Return [x, y] of the center of cell containing provided text 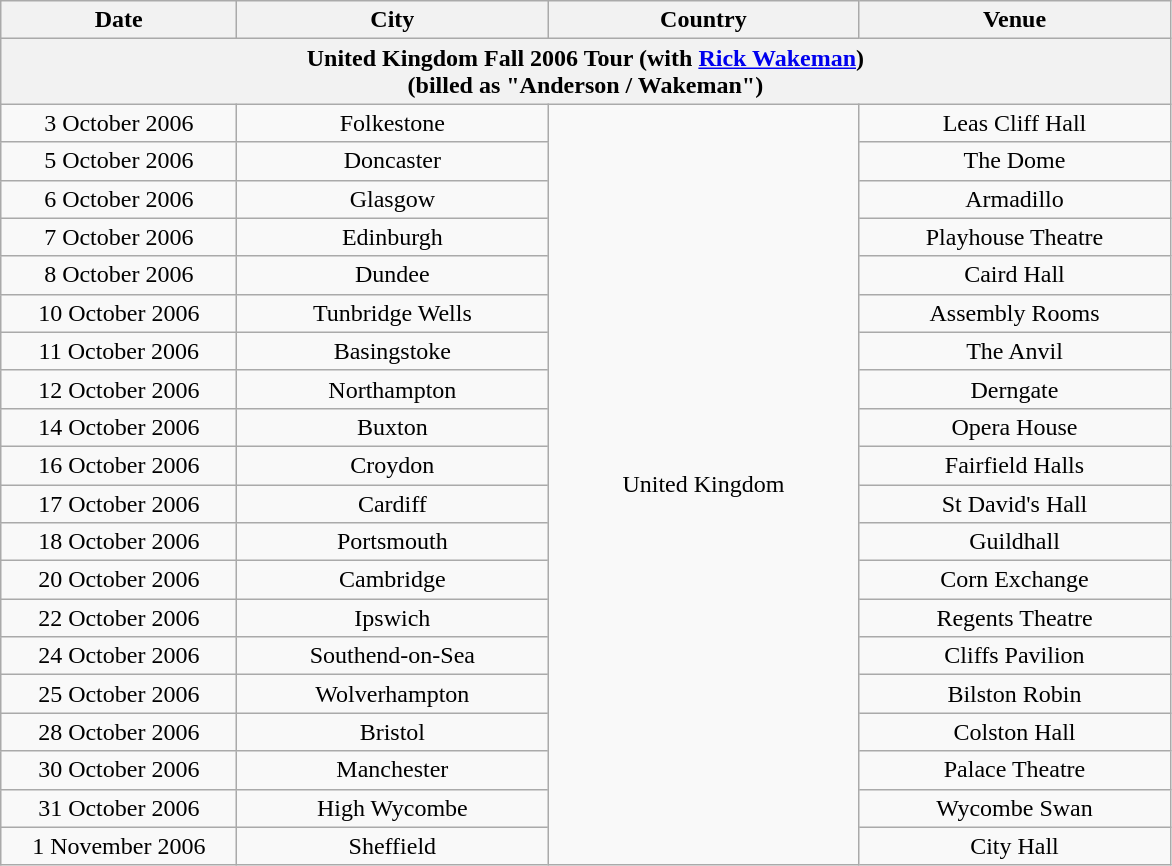
Bilston Robin [1014, 694]
High Wycombe [392, 808]
United Kingdom Fall 2006 Tour (with Rick Wakeman)(billed as "Anderson / Wakeman") [586, 72]
Edinburgh [392, 237]
The Anvil [1014, 351]
22 October 2006 [119, 618]
United Kingdom [704, 484]
Date [119, 20]
12 October 2006 [119, 389]
Croydon [392, 465]
14 October 2006 [119, 427]
Country [704, 20]
18 October 2006 [119, 542]
Portsmouth [392, 542]
Armadillo [1014, 199]
Bristol [392, 732]
20 October 2006 [119, 580]
6 October 2006 [119, 199]
Tunbridge Wells [392, 313]
Leas Cliff Hall [1014, 123]
Cardiff [392, 503]
Basingstoke [392, 351]
5 October 2006 [119, 161]
Cliffs Pavilion [1014, 656]
Wycombe Swan [1014, 808]
Cambridge [392, 580]
1 November 2006 [119, 846]
Dundee [392, 275]
Colston Hall [1014, 732]
The Dome [1014, 161]
Buxton [392, 427]
Northampton [392, 389]
Wolverhampton [392, 694]
17 October 2006 [119, 503]
7 October 2006 [119, 237]
8 October 2006 [119, 275]
3 October 2006 [119, 123]
Sheffield [392, 846]
16 October 2006 [119, 465]
Regents Theatre [1014, 618]
Fairfield Halls [1014, 465]
City Hall [1014, 846]
Glasgow [392, 199]
Caird Hall [1014, 275]
Palace Theatre [1014, 770]
St David's Hall [1014, 503]
11 October 2006 [119, 351]
Assembly Rooms [1014, 313]
Folkestone [392, 123]
10 October 2006 [119, 313]
24 October 2006 [119, 656]
25 October 2006 [119, 694]
Doncaster [392, 161]
Derngate [1014, 389]
Playhouse Theatre [1014, 237]
Ipswich [392, 618]
Southend-on-Sea [392, 656]
Venue [1014, 20]
31 October 2006 [119, 808]
Manchester [392, 770]
28 October 2006 [119, 732]
Opera House [1014, 427]
Guildhall [1014, 542]
City [392, 20]
Corn Exchange [1014, 580]
30 October 2006 [119, 770]
